Find where the given text appears and provide that cell's center as [x, y] coordinate. 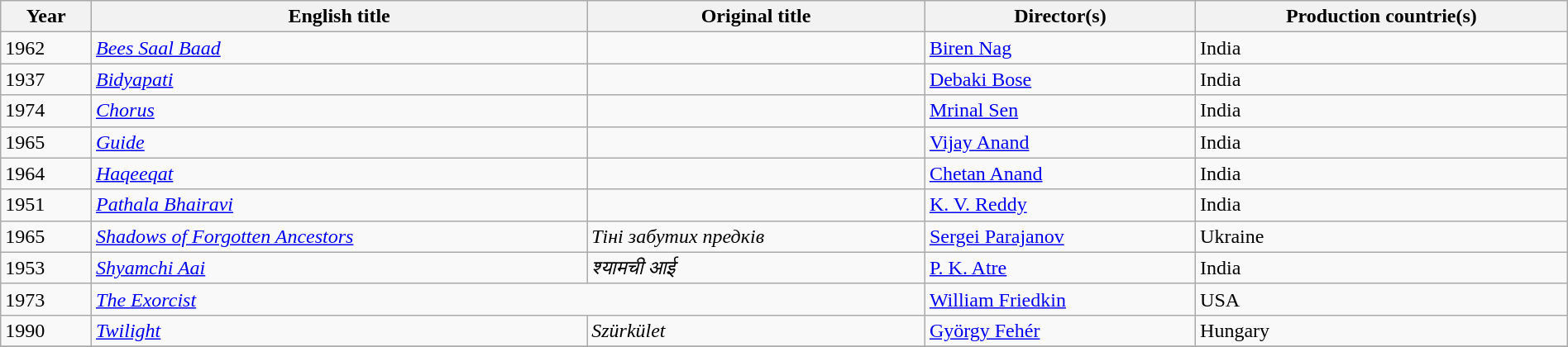
Biren Nag [1060, 48]
Bidyapati [339, 79]
1973 [46, 299]
Twilight [339, 330]
श्यामची आई [756, 268]
1974 [46, 111]
Year [46, 17]
Haqeeqat [339, 173]
P. K. Atre [1060, 268]
Shyamchi Aai [339, 268]
English title [339, 17]
Ukraine [1382, 236]
Mrinal Sen [1060, 111]
Szürkület [756, 330]
K. V. Reddy [1060, 205]
Debaki Bose [1060, 79]
Chetan Anand [1060, 173]
Chorus [339, 111]
Hungary [1382, 330]
Тіні забутих предків [756, 236]
The Exorcist [509, 299]
1953 [46, 268]
1964 [46, 173]
Bees Saal Baad [339, 48]
William Friedkin [1060, 299]
Director(s) [1060, 17]
Shadows of Forgotten Ancestors [339, 236]
1937 [46, 79]
Vijay Anand [1060, 142]
Pathala Bhairavi [339, 205]
Original title [756, 17]
1990 [46, 330]
1951 [46, 205]
Sergei Parajanov [1060, 236]
György Fehér [1060, 330]
Guide [339, 142]
USA [1382, 299]
Production countrie(s) [1382, 17]
1962 [46, 48]
